Pinpoint the cell where the given text exists, returning its [x, y] midpoint coordinate. 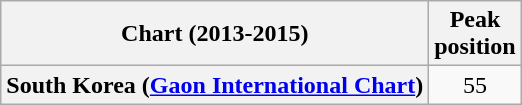
Peak position [475, 34]
Chart (2013-2015) [215, 34]
South Korea (Gaon International Chart) [215, 85]
55 [475, 85]
